Detect which cell encompasses the target text, then output its (X, Y) center coordinate. 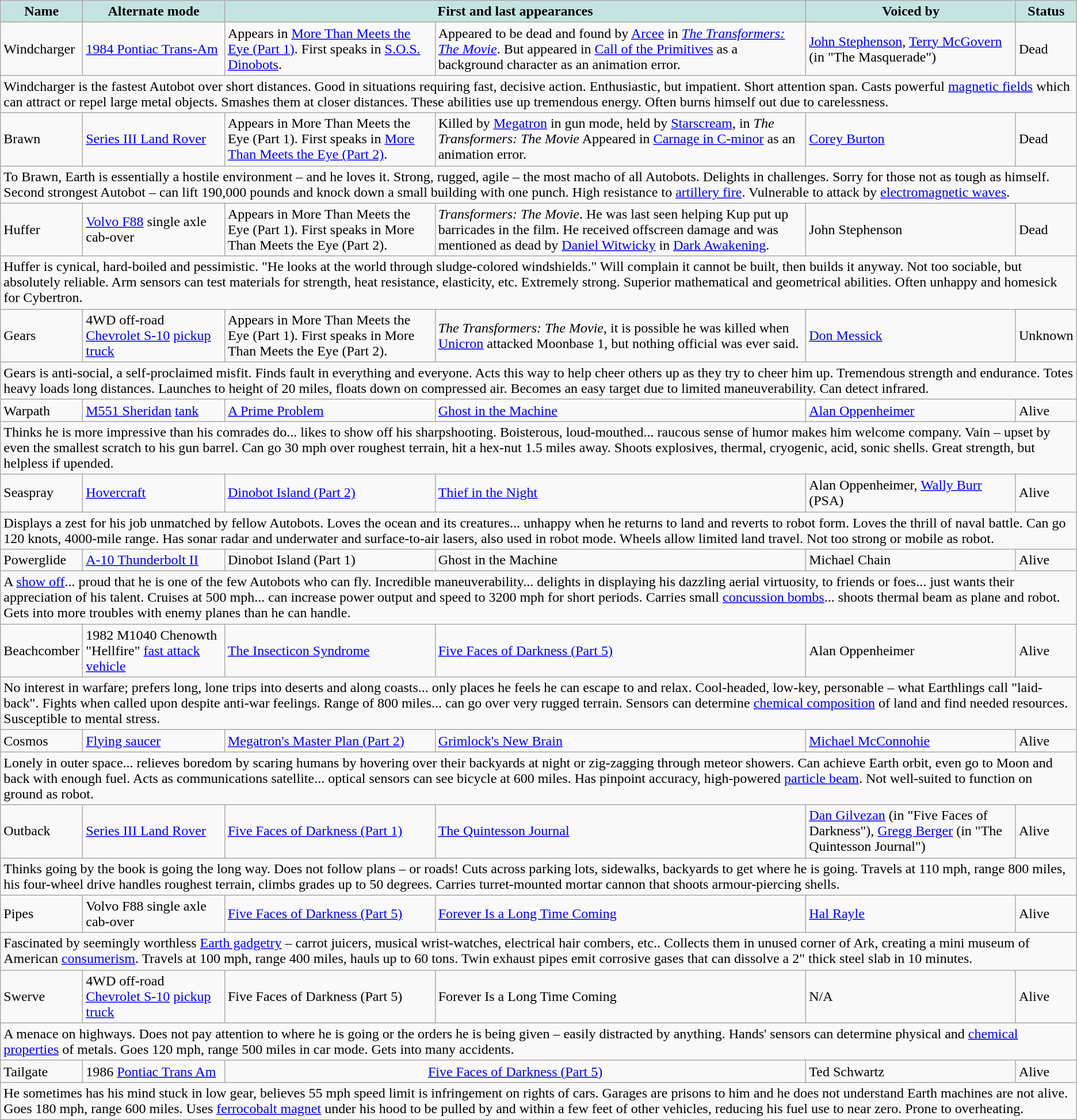
Windcharger (41, 49)
Hal Rayle (911, 913)
Appears in More Than Meets the Eye (Part 1). First speaks in S.O.S. Dinobots. (330, 49)
Brawn (41, 139)
1982 M1040 Chenowth "Hellfire" fast attack vehicle (154, 651)
Name (41, 12)
John Stephenson (911, 230)
Unknown (1046, 335)
Killed by Megatron in gun mode, held by Starscream, in The Transformers: The Movie Appeared in Carnage in C-minor as an animation error. (620, 139)
Status (1046, 12)
Dan Gilvezan (in "Five Faces of Darkness"), Gregg Berger (in "The Quintesson Journal") (911, 831)
The Quintesson Journal (620, 831)
M551 Sheridan tank (154, 410)
Flying saucer (154, 741)
John Stephenson, Terry McGovern (in "The Masquerade") (911, 49)
1984 Pontiac Trans-Am (154, 49)
A-10 Thunderbolt II (154, 560)
Outback (41, 831)
Huffer (41, 230)
The Transformers: The Movie, it is possible he was killed when Unicron attacked Moonbase 1, but nothing official was ever said. (620, 335)
1986 Pontiac Trans Am (154, 1071)
Seaspray (41, 492)
Megatron's Master Plan (Part 2) (330, 741)
Powerglide (41, 560)
Dinobot Island (Part 1) (330, 560)
Swerve (41, 996)
Five Faces of Darkness (Part 1) (330, 831)
Michael McConnohie (911, 741)
Pipes (41, 913)
Ted Schwartz (911, 1071)
First and last appearances (515, 12)
N/A (911, 996)
Dinobot Island (Part 2) (330, 492)
A Prime Problem (330, 410)
Beachcomber (41, 651)
Thief in the Night (620, 492)
Grimlock's New Brain (620, 741)
Michael Chain (911, 560)
Warpath (41, 410)
Voiced by (911, 12)
Alternate mode (154, 12)
Gears (41, 335)
The Insecticon Syndrome (330, 651)
Don Messick (911, 335)
Tailgate (41, 1071)
Corey Burton (911, 139)
Hovercraft (154, 492)
Cosmos (41, 741)
Alan Oppenheimer, Wally Burr (PSA) (911, 492)
